From the cell containing the given text, extract its center point as [x, y] coordinate. 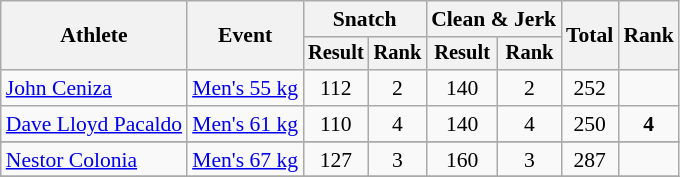
John Ceniza [94, 88]
Event [245, 36]
Men's 61 kg [245, 124]
112 [336, 88]
Total [590, 36]
252 [590, 88]
Athlete [94, 36]
Snatch [364, 19]
Men's 55 kg [245, 88]
Clean & Jerk [494, 19]
110 [336, 124]
Dave Lloyd Pacaldo [94, 124]
250 [590, 124]
